From the cell containing the given text, extract its center point as [X, Y] coordinate. 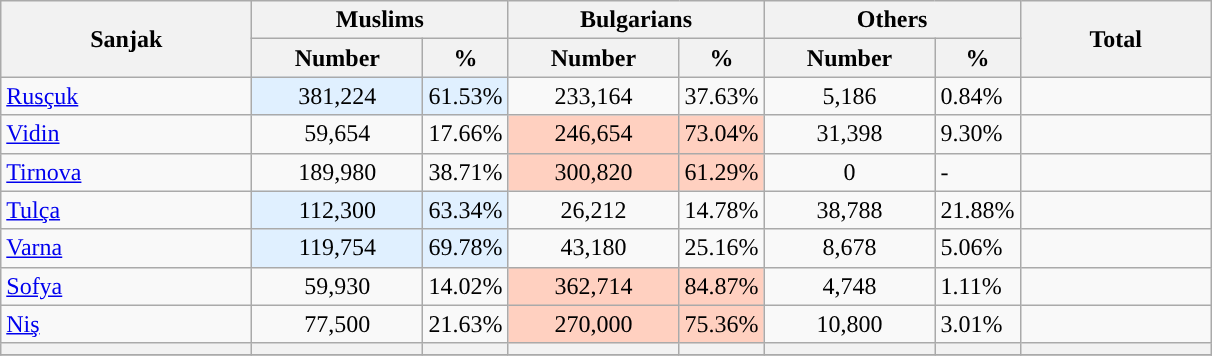
Bulgarians [636, 20]
25.16% [722, 248]
Varna [126, 248]
Tirnova [126, 172]
Sanjak [126, 39]
189,980 [338, 172]
14.78% [722, 210]
3.01% [978, 324]
38.71% [466, 172]
75.36% [722, 324]
43,180 [594, 248]
21.88% [978, 210]
73.04% [722, 134]
0.84% [978, 96]
Muslims [380, 20]
Total [1116, 39]
270,000 [594, 324]
31,398 [850, 134]
Sofya [126, 286]
14.02% [466, 286]
5.06% [978, 248]
59,654 [338, 134]
1.11% [978, 286]
10,800 [850, 324]
8,678 [850, 248]
63.34% [466, 210]
362,714 [594, 286]
59,930 [338, 286]
233,164 [594, 96]
381,224 [338, 96]
0 [850, 172]
Tulça [126, 210]
9.30% [978, 134]
Niş [126, 324]
17.66% [466, 134]
112,300 [338, 210]
21.63% [466, 324]
Vidin [126, 134]
- [978, 172]
5,186 [850, 96]
246,654 [594, 134]
300,820 [594, 172]
119,754 [338, 248]
Others [892, 20]
38,788 [850, 210]
61.53% [466, 96]
37.63% [722, 96]
69.78% [466, 248]
84.87% [722, 286]
61.29% [722, 172]
Rusçuk [126, 96]
77,500 [338, 324]
26,212 [594, 210]
4,748 [850, 286]
